From the cell containing the given text, extract its center point as (X, Y) coordinate. 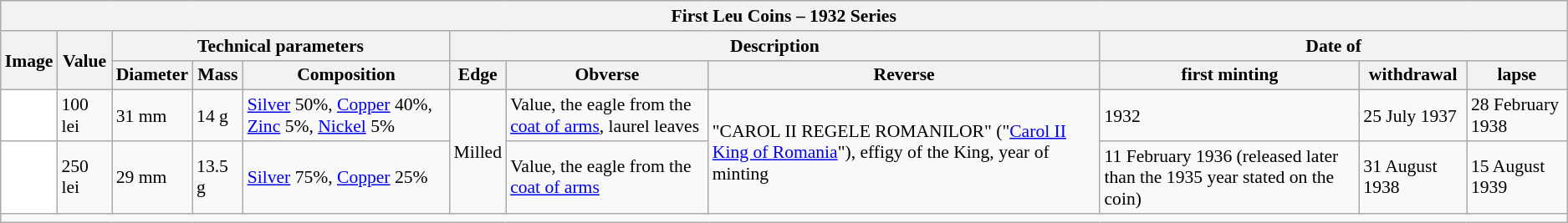
Reverse (905, 75)
Value (84, 60)
Mass (217, 75)
Diameter (152, 75)
First Leu Coins – 1932 Series (784, 16)
Date of (1333, 46)
Value, the eagle from the coat of arms (607, 177)
13.5 g (217, 177)
31 mm (152, 115)
Image (29, 60)
Obverse (607, 75)
100 lei (84, 115)
Silver 75%, Copper 25% (346, 177)
Technical parameters (281, 46)
Composition (346, 75)
lapse (1517, 75)
Value, the eagle from the coat of arms, laurel leaves (607, 115)
"CAROL II REGELE ROMANILOR" ("Carol II King of Romania"), effigy of the King, year of minting (905, 152)
28 February 1938 (1517, 115)
Edge (478, 75)
25 July 1937 (1413, 115)
29 mm (152, 177)
14 g (217, 115)
1932 (1229, 115)
15 August 1939 (1517, 177)
withdrawal (1413, 75)
Description (774, 46)
Milled (478, 152)
250 lei (84, 177)
Silver 50%, Copper 40%, Zinc 5%, Nickel 5% (346, 115)
11 February 1936 (released later than the 1935 year stated on the coin) (1229, 177)
31 August 1938 (1413, 177)
first minting (1229, 75)
